Provide the [X, Y] coordinate of the cell's center where the given text is located.  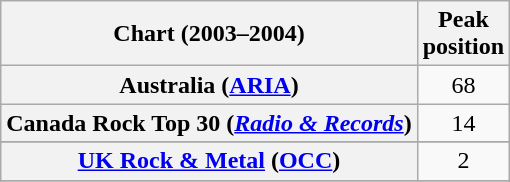
Peakposition [463, 34]
Chart (2003–2004) [209, 34]
14 [463, 123]
Canada Rock Top 30 (Radio & Records) [209, 123]
UK Rock & Metal (OCC) [209, 161]
2 [463, 161]
68 [463, 85]
Australia (ARIA) [209, 85]
